Search for the cell housing the specified text and yield its (x, y) center coordinate. 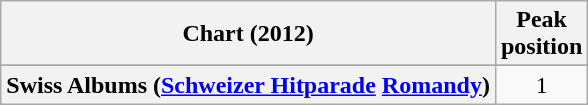
Swiss Albums (Schweizer Hitparade Romandy) (248, 85)
1 (541, 85)
Chart (2012) (248, 34)
Peakposition (541, 34)
